Extract the [X, Y] coordinate from the center of the cell holding the provided text.  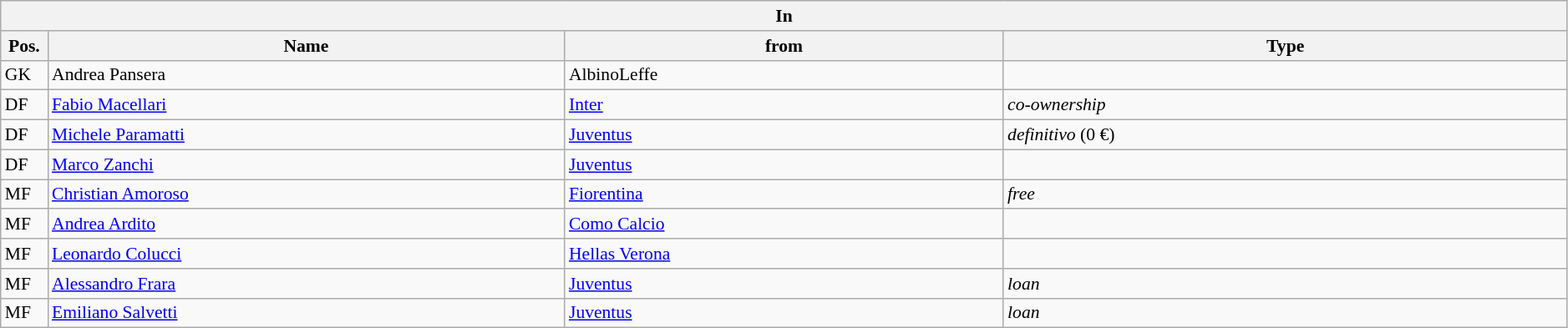
Leonardo Colucci [306, 254]
co-ownership [1285, 105]
Hellas Verona [784, 254]
Alessandro Frara [306, 284]
Christian Amoroso [306, 194]
Inter [784, 105]
Fabio Macellari [306, 105]
Emiliano Salvetti [306, 313]
Marco Zanchi [306, 164]
Name [306, 46]
free [1285, 194]
from [784, 46]
In [784, 16]
Como Calcio [784, 225]
definitivo (0 €) [1285, 135]
Andrea Ardito [306, 225]
AlbinoLeffe [784, 75]
Michele Paramatti [306, 135]
Andrea Pansera [306, 75]
Fiorentina [784, 194]
GK [24, 75]
Type [1285, 46]
Pos. [24, 46]
